Capture the cell that displays the provided text and extract its (X, Y) central coordinate. 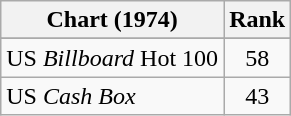
58 (258, 58)
Chart (1974) (112, 20)
US Cash Box (112, 96)
43 (258, 96)
Rank (258, 20)
US Billboard Hot 100 (112, 58)
